Provide the (X, Y) coordinate of the cell's center where the given text is located.  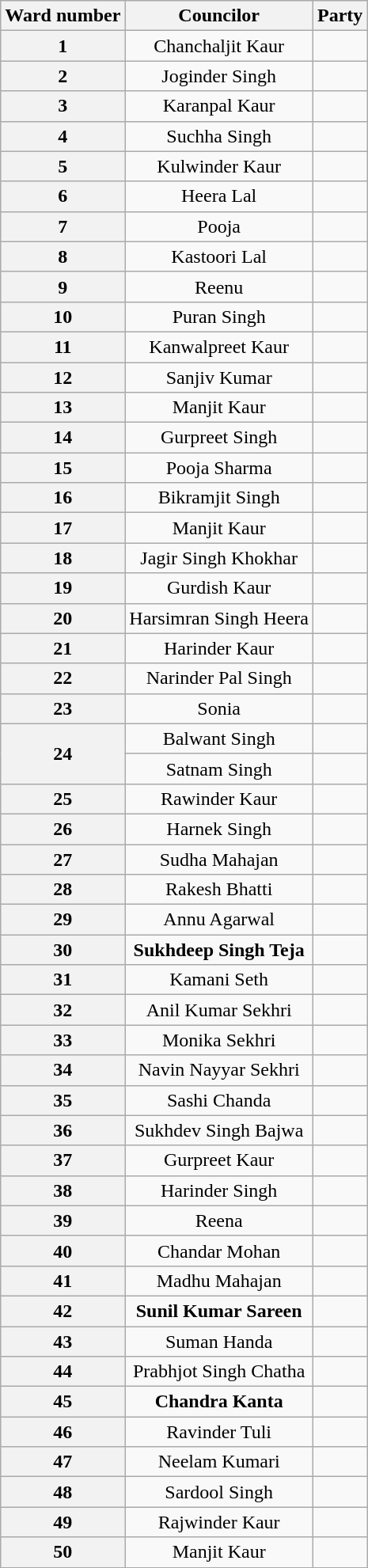
42 (63, 1311)
31 (63, 980)
Gurpreet Kaur (219, 1160)
Chanchaljit Kaur (219, 46)
45 (63, 1402)
Joginder Singh (219, 76)
Chandar Mohan (219, 1251)
Pooja Sharma (219, 468)
10 (63, 317)
Monika Sekhri (219, 1040)
Kastoori Lal (219, 256)
Reena (219, 1221)
19 (63, 588)
34 (63, 1070)
Madhu Mahajan (219, 1281)
Navin Nayyar Sekhri (219, 1070)
40 (63, 1251)
49 (63, 1522)
13 (63, 408)
Puran Singh (219, 317)
39 (63, 1221)
47 (63, 1462)
32 (63, 1010)
Karanpal Kaur (219, 106)
46 (63, 1432)
Sanjiv Kumar (219, 378)
Ravinder Tuli (219, 1432)
21 (63, 648)
Harinder Kaur (219, 648)
1 (63, 46)
38 (63, 1190)
28 (63, 890)
Harinder Singh (219, 1190)
44 (63, 1372)
8 (63, 256)
Suman Handa (219, 1342)
Kanwalpreet Kaur (219, 347)
14 (63, 438)
Annu Agarwal (219, 920)
Sonia (219, 708)
Harnek Singh (219, 829)
4 (63, 136)
29 (63, 920)
Ward number (63, 16)
Kamani Seth (219, 980)
6 (63, 196)
Sudha Mahajan (219, 859)
22 (63, 678)
16 (63, 498)
Neelam Kumari (219, 1462)
Anil Kumar Sekhri (219, 1010)
26 (63, 829)
Sukhdeep Singh Teja (219, 950)
7 (63, 226)
30 (63, 950)
36 (63, 1130)
Reenu (219, 287)
Pooja (219, 226)
Gurdish Kaur (219, 588)
Gurpreet Singh (219, 438)
3 (63, 106)
Suchha Singh (219, 136)
Sukhdev Singh Bajwa (219, 1130)
35 (63, 1100)
23 (63, 708)
33 (63, 1040)
11 (63, 347)
Jagir Singh Khokhar (219, 558)
Prabhjot Singh Chatha (219, 1372)
Rawinder Kaur (219, 799)
Narinder Pal Singh (219, 678)
Party (340, 16)
Satnam Singh (219, 769)
41 (63, 1281)
Chandra Kanta (219, 1402)
27 (63, 859)
Balwant Singh (219, 738)
Sashi Chanda (219, 1100)
18 (63, 558)
Heera Lal (219, 196)
15 (63, 468)
24 (63, 754)
17 (63, 528)
48 (63, 1492)
12 (63, 378)
37 (63, 1160)
5 (63, 166)
50 (63, 1552)
43 (63, 1342)
Sunil Kumar Sareen (219, 1311)
Kulwinder Kaur (219, 166)
Bikramjit Singh (219, 498)
Rajwinder Kaur (219, 1522)
Sardool Singh (219, 1492)
Councilor (219, 16)
Rakesh Bhatti (219, 890)
9 (63, 287)
2 (63, 76)
25 (63, 799)
20 (63, 618)
Harsimran Singh Heera (219, 618)
